For the text-containing cell, return its midpoint in (X, Y) coordinate format. 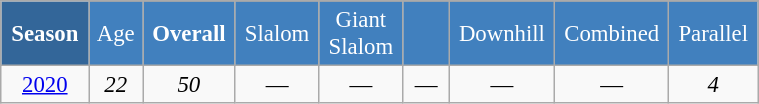
Downhill (502, 34)
50 (190, 85)
Season (45, 34)
Slalom (277, 34)
Overall (190, 34)
GiantSlalom (361, 34)
Age (116, 34)
22 (116, 85)
Parallel (714, 34)
4 (714, 85)
2020 (45, 85)
Combined (612, 34)
